Extract the [x, y] coordinate from the center of the cell holding the provided text.  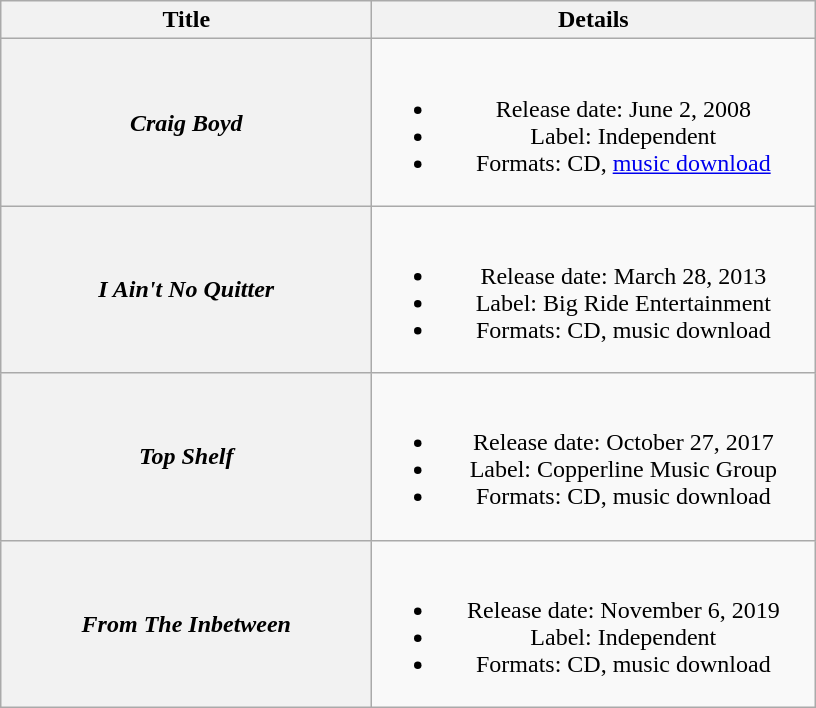
Craig Boyd [186, 122]
Title [186, 20]
I Ain't No Quitter [186, 290]
Release date: March 28, 2013Label: Big Ride EntertainmentFormats: CD, music download [594, 290]
Release date: June 2, 2008Label: IndependentFormats: CD, music download [594, 122]
Release date: November 6, 2019Label: IndependentFormats: CD, music download [594, 624]
Top Shelf [186, 456]
Details [594, 20]
From The Inbetween [186, 624]
Release date: October 27, 2017Label: Copperline Music GroupFormats: CD, music download [594, 456]
